Find where the given text appears and provide that cell's center as (X, Y) coordinate. 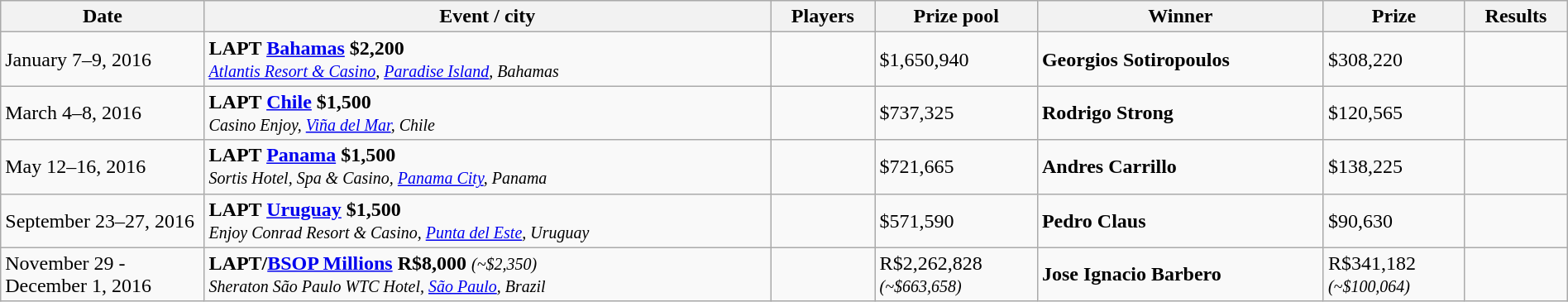
LAPT Chile $1,500Casino Enjoy, Viña del Mar, Chile (488, 113)
$308,220 (1394, 60)
Georgios Sotiropoulos (1180, 60)
Players (824, 17)
R$341,182(~$100,064) (1394, 275)
Winner (1180, 17)
Event / city (488, 17)
January 7–9, 2016 (103, 60)
$1,650,940 (956, 60)
$737,325 (956, 113)
May 12–16, 2016 (103, 167)
Rodrigo Strong (1180, 113)
LAPT Bahamas $2,200Atlantis Resort & Casino, Paradise Island, Bahamas (488, 60)
$721,665 (956, 167)
November 29 - December 1, 2016 (103, 275)
$138,225 (1394, 167)
$120,565 (1394, 113)
Andres Carrillo (1180, 167)
Date (103, 17)
LAPT Uruguay $1,500Enjoy Conrad Resort & Casino, Punta del Este, Uruguay (488, 220)
Prize pool (956, 17)
Results (1517, 17)
March 4–8, 2016 (103, 113)
R$2,262,828(~$663,658) (956, 275)
LAPT Panama $1,500Sortis Hotel, Spa & Casino, Panama City, Panama (488, 167)
LAPT/BSOP Millions R$8,000 (~$2,350)Sheraton São Paulo WTC Hotel, São Paulo, Brazil (488, 275)
$571,590 (956, 220)
Pedro Claus (1180, 220)
Jose Ignacio Barbero (1180, 275)
$90,630 (1394, 220)
Prize (1394, 17)
September 23–27, 2016 (103, 220)
